Find where the given text appears and provide that cell's center as (x, y) coordinate. 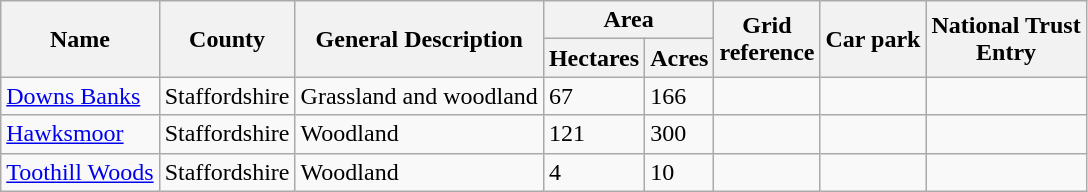
300 (680, 134)
County (227, 39)
Car park (873, 39)
Hectares (594, 58)
Gridreference (767, 39)
General Description (419, 39)
Hawksmoor (80, 134)
National TrustEntry (1006, 39)
121 (594, 134)
166 (680, 96)
Acres (680, 58)
4 (594, 172)
Grassland and woodland (419, 96)
10 (680, 172)
Area (628, 20)
Downs Banks (80, 96)
Name (80, 39)
Toothill Woods (80, 172)
67 (594, 96)
